Provide the (X, Y) coordinate of the cell's center where the given text is located.  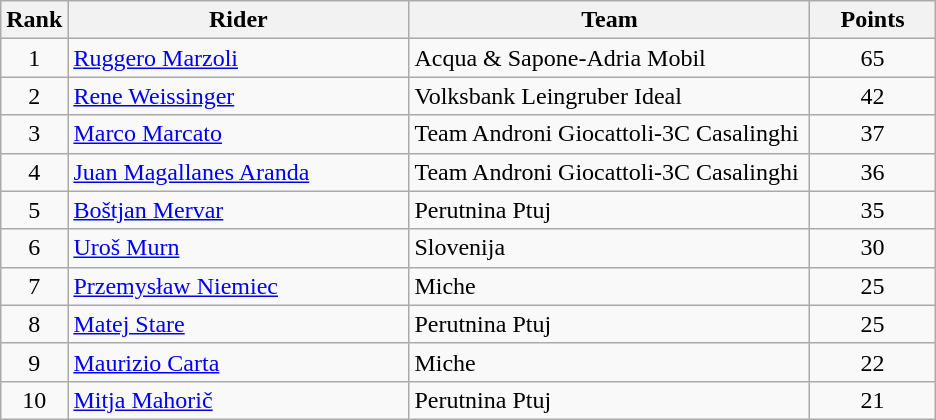
Matej Stare (238, 324)
Slovenija (610, 248)
Rider (238, 20)
5 (34, 210)
Acqua & Sapone-Adria Mobil (610, 58)
Rene Weissinger (238, 96)
6 (34, 248)
65 (872, 58)
3 (34, 134)
Ruggero Marzoli (238, 58)
30 (872, 248)
42 (872, 96)
Boštjan Mervar (238, 210)
Marco Marcato (238, 134)
Przemysław Niemiec (238, 286)
36 (872, 172)
1 (34, 58)
10 (34, 400)
Maurizio Carta (238, 362)
7 (34, 286)
Rank (34, 20)
Team (610, 20)
Mitja Mahorič (238, 400)
8 (34, 324)
9 (34, 362)
Uroš Murn (238, 248)
Juan Magallanes Aranda (238, 172)
Points (872, 20)
Volksbank Leingruber Ideal (610, 96)
22 (872, 362)
21 (872, 400)
2 (34, 96)
35 (872, 210)
4 (34, 172)
37 (872, 134)
